Determine the [X, Y] coordinate at the center of the cell enclosing the given text.  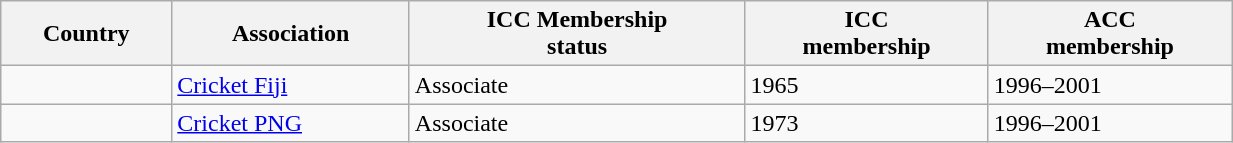
ICC Membershipstatus [577, 34]
1973 [866, 123]
Cricket Fiji [291, 85]
Country [86, 34]
ACCmembership [1110, 34]
ICCmembership [866, 34]
Association [291, 34]
Cricket PNG [291, 123]
1965 [866, 85]
